For the text-containing cell, return its midpoint in [X, Y] coordinate format. 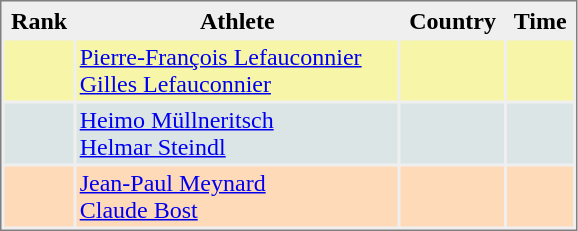
Rank [38, 20]
Jean-Paul MeynardClaude Bost [238, 196]
Athlete [238, 20]
Pierre-François LefauconnierGilles Lefauconnier [238, 70]
Heimo MüllneritschHelmar Steindl [238, 134]
Time [540, 20]
Country [452, 20]
